Provide the (x, y) coordinate of the cell's center where the given text is located.  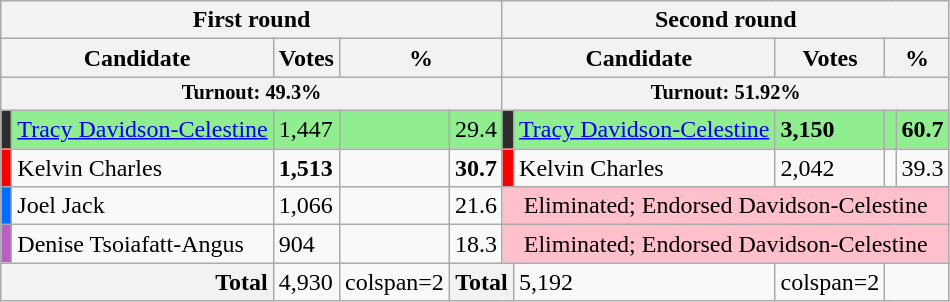
4,930 (306, 282)
39.3 (922, 168)
1,513 (306, 168)
29.4 (476, 130)
Second round (726, 20)
18.3 (476, 244)
30.7 (476, 168)
Turnout: 51.92% (726, 94)
1,447 (306, 130)
21.6 (476, 206)
60.7 (922, 130)
Denise Tsoiafatt-Angus (142, 244)
Joel Jack (142, 206)
2,042 (830, 168)
1,066 (306, 206)
Turnout: 49.3% (252, 94)
3,150 (830, 130)
904 (306, 244)
5,192 (644, 282)
First round (252, 20)
